For the text-containing cell, return its midpoint in [x, y] coordinate format. 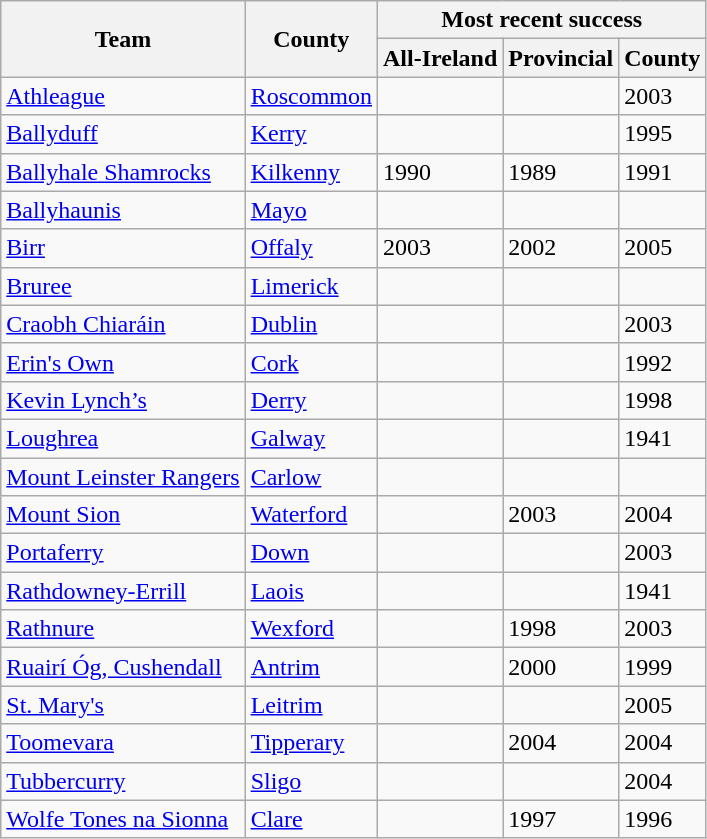
2002 [561, 248]
Mount Leinster Rangers [123, 477]
1996 [662, 819]
Clare [311, 819]
Most recent success [542, 20]
1995 [662, 134]
Mount Sion [123, 515]
Sligo [311, 781]
1991 [662, 172]
Erin's Own [123, 362]
Athleague [123, 96]
Offaly [311, 248]
Derry [311, 400]
All-Ireland [440, 58]
Rathdowney-Errill [123, 591]
Antrim [311, 667]
Ruairí Óg, Cushendall [123, 667]
Cork [311, 362]
Portaferry [123, 553]
1989 [561, 172]
Down [311, 553]
Dublin [311, 324]
Ballyduff [123, 134]
Tubbercurry [123, 781]
1999 [662, 667]
Wexford [311, 629]
Mayo [311, 210]
Craobh Chiaráin [123, 324]
Wolfe Tones na Sionna [123, 819]
Tipperary [311, 743]
Team [123, 39]
Birr [123, 248]
St. Mary's [123, 705]
Leitrim [311, 705]
Limerick [311, 286]
Bruree [123, 286]
2000 [561, 667]
Kevin Lynch’s [123, 400]
Loughrea [123, 438]
Roscommon [311, 96]
Rathnure [123, 629]
Toomevara [123, 743]
1990 [440, 172]
Laois [311, 591]
Galway [311, 438]
Waterford [311, 515]
Ballyhale Shamrocks [123, 172]
1992 [662, 362]
1997 [561, 819]
Provincial [561, 58]
Carlow [311, 477]
Ballyhaunis [123, 210]
Kerry [311, 134]
Kilkenny [311, 172]
